Detect which cell encompasses the target text, then output its [x, y] center coordinate. 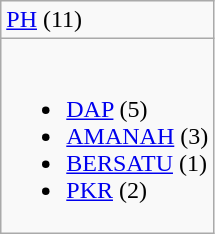
PH (11) [108, 20]
DAP (5) AMANAH (3) BERSATU (1) PKR (2) [108, 136]
